Return (x, y) of the center of cell containing provided text 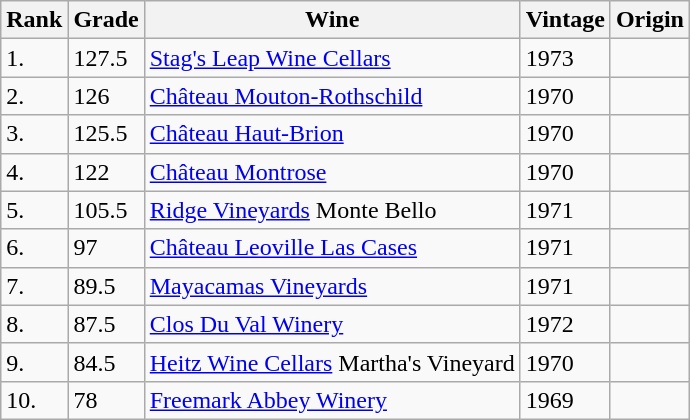
8. (34, 324)
2. (34, 96)
4. (34, 172)
Ridge Vineyards Monte Bello (332, 210)
Wine (332, 20)
89.5 (106, 286)
126 (106, 96)
Château Haut-Brion (332, 134)
10. (34, 400)
105.5 (106, 210)
Vintage (565, 20)
Château Leoville Las Cases (332, 248)
Grade (106, 20)
Château Montrose (332, 172)
Mayacamas Vineyards (332, 286)
78 (106, 400)
Château Mouton-Rothschild (332, 96)
5. (34, 210)
9. (34, 362)
1. (34, 58)
87.5 (106, 324)
84.5 (106, 362)
1972 (565, 324)
1973 (565, 58)
125.5 (106, 134)
1969 (565, 400)
Heitz Wine Cellars Martha's Vineyard (332, 362)
Freemark Abbey Winery (332, 400)
Origin (650, 20)
97 (106, 248)
3. (34, 134)
Stag's Leap Wine Cellars (332, 58)
7. (34, 286)
Clos Du Val Winery (332, 324)
122 (106, 172)
127.5 (106, 58)
Rank (34, 20)
6. (34, 248)
